Locate the cell with the specified text and output its (X, Y) center coordinate. 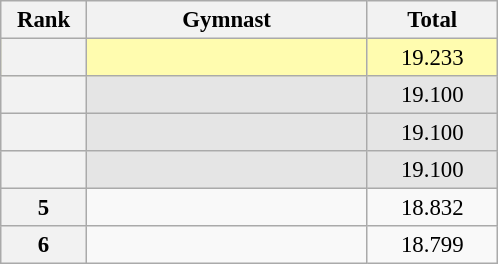
Rank (44, 20)
5 (44, 208)
19.233 (432, 58)
18.799 (432, 245)
18.832 (432, 208)
Total (432, 20)
Gymnast (226, 20)
6 (44, 245)
